Extract the [x, y] coordinate from the center of the cell holding the provided text.  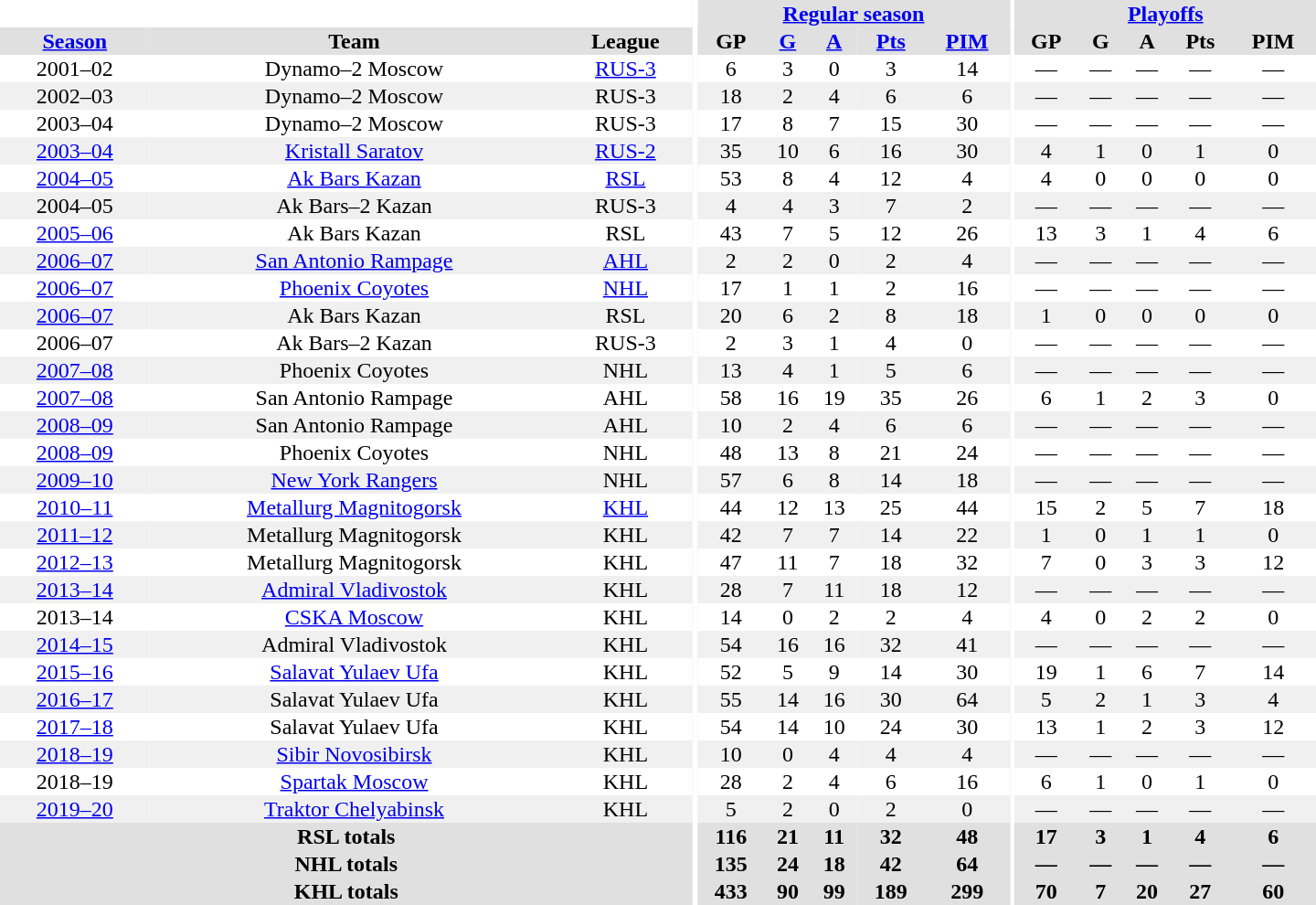
League [625, 41]
57 [731, 480]
CSKA Moscow [355, 617]
2017–18 [75, 727]
2010–11 [75, 507]
NHL totals [346, 864]
2001–02 [75, 69]
2015–16 [75, 672]
Spartak Moscow [355, 782]
52 [731, 672]
2019–20 [75, 809]
60 [1273, 891]
Kristall Saratov [355, 151]
189 [890, 891]
Season [75, 41]
2011–12 [75, 535]
2016–17 [75, 699]
9 [833, 672]
Regular season [854, 14]
116 [731, 836]
RSL totals [346, 836]
41 [967, 644]
27 [1200, 891]
53 [731, 178]
47 [731, 562]
70 [1046, 891]
55 [731, 699]
90 [788, 891]
New York Rangers [355, 480]
Team [355, 41]
RUS-2 [625, 151]
Sibir Novosibirsk [355, 754]
299 [967, 891]
58 [731, 398]
99 [833, 891]
2005–06 [75, 233]
KHL totals [346, 891]
2002–03 [75, 96]
43 [731, 233]
2009–10 [75, 480]
135 [731, 864]
25 [890, 507]
2014–15 [75, 644]
Traktor Chelyabinsk [355, 809]
433 [731, 891]
2012–13 [75, 562]
22 [967, 535]
Playoffs [1166, 14]
